Provide the (x, y) coordinate of the cell's center where the given text is located.  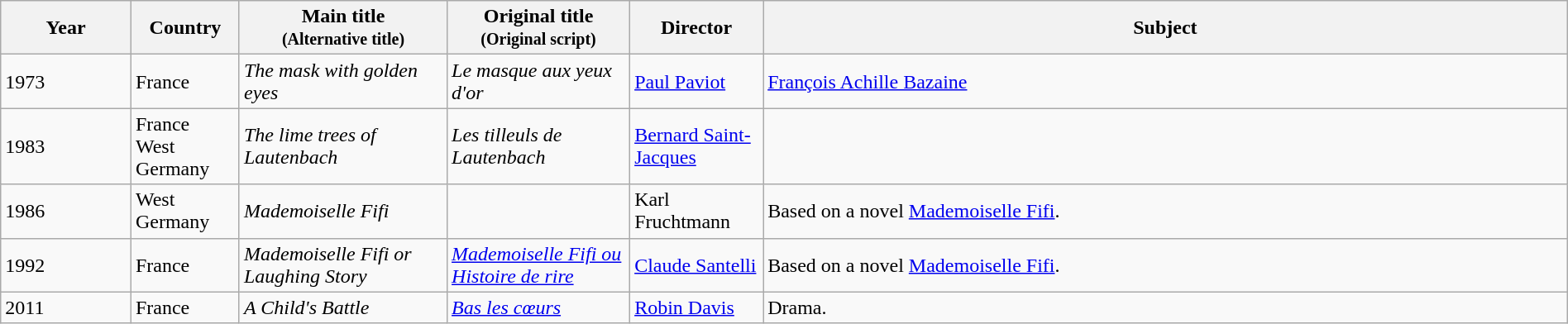
Le masque aux yeux d'or (539, 81)
Mademoiselle Fifi ou Histoire de rire (539, 264)
2011 (66, 307)
FranceWest Germany (185, 146)
1992 (66, 264)
Main title(Alternative title) (342, 28)
Mademoiselle Fifi (342, 212)
Year (66, 28)
Director (696, 28)
The mask with golden eyes (342, 81)
Drama. (1166, 307)
Les tilleuls de Lautenbach (539, 146)
Bernard Saint-Jacques (696, 146)
Country (185, 28)
1973 (66, 81)
Paul Paviot (696, 81)
1983 (66, 146)
Claude Santelli (696, 264)
Original title(Original script) (539, 28)
François Achille Bazaine (1166, 81)
West Germany (185, 212)
Subject (1166, 28)
The lime trees of Lautenbach (342, 146)
1986 (66, 212)
Bas les cœurs (539, 307)
Mademoiselle Fifi or Laughing Story (342, 264)
Robin Davis (696, 307)
A Child's Battle (342, 307)
Karl Fruchtmann (696, 212)
